Locate the cell with the specified text and output its (x, y) center coordinate. 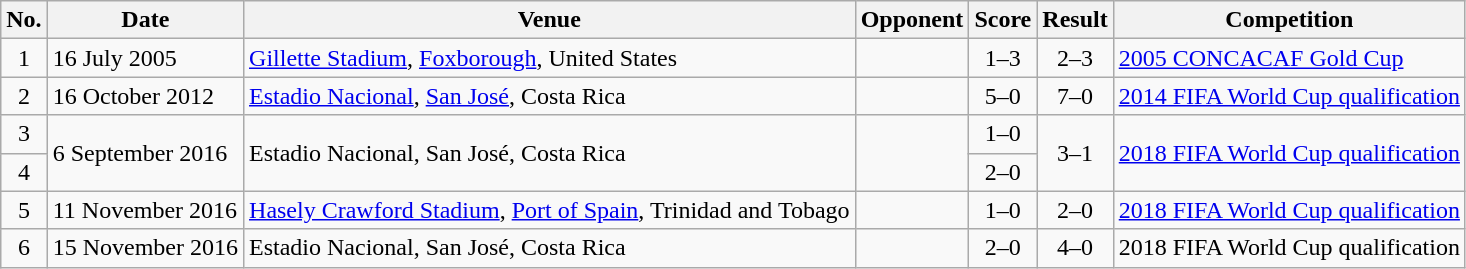
6 September 2016 (145, 153)
2005 CONCACAF Gold Cup (1289, 58)
2014 FIFA World Cup qualification (1289, 96)
1–3 (1003, 58)
Gillette Stadium, Foxborough, United States (550, 58)
3–1 (1075, 153)
2–3 (1075, 58)
11 November 2016 (145, 210)
2 (24, 96)
16 October 2012 (145, 96)
4 (24, 172)
1 (24, 58)
7–0 (1075, 96)
Result (1075, 20)
4–0 (1075, 248)
5 (24, 210)
16 July 2005 (145, 58)
Competition (1289, 20)
Venue (550, 20)
Opponent (912, 20)
6 (24, 248)
3 (24, 134)
Hasely Crawford Stadium, Port of Spain, Trinidad and Tobago (550, 210)
Score (1003, 20)
5–0 (1003, 96)
15 November 2016 (145, 248)
No. (24, 20)
Date (145, 20)
